Detect which cell encompasses the target text, then output its (x, y) center coordinate. 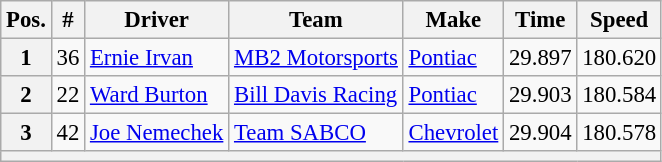
180.578 (620, 133)
Speed (620, 20)
180.584 (620, 95)
Pos. (26, 20)
MB2 Motorsports (316, 58)
Make (453, 20)
Ward Burton (157, 95)
1 (26, 58)
Joe Nemechek (157, 133)
180.620 (620, 58)
2 (26, 95)
42 (68, 133)
Team SABCO (316, 133)
Bill Davis Racing (316, 95)
36 (68, 58)
# (68, 20)
29.904 (540, 133)
Team (316, 20)
29.903 (540, 95)
3 (26, 133)
22 (68, 95)
Time (540, 20)
Ernie Irvan (157, 58)
29.897 (540, 58)
Driver (157, 20)
Chevrolet (453, 133)
